Detect which cell encompasses the target text, then output its [x, y] center coordinate. 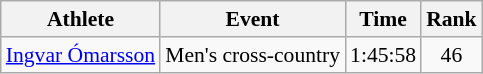
Men's cross-country [252, 55]
Rank [452, 19]
Event [252, 19]
46 [452, 55]
Time [383, 19]
Ingvar Ómarsson [80, 55]
Athlete [80, 19]
1:45:58 [383, 55]
